Capture the cell that displays the provided text and extract its [X, Y] central coordinate. 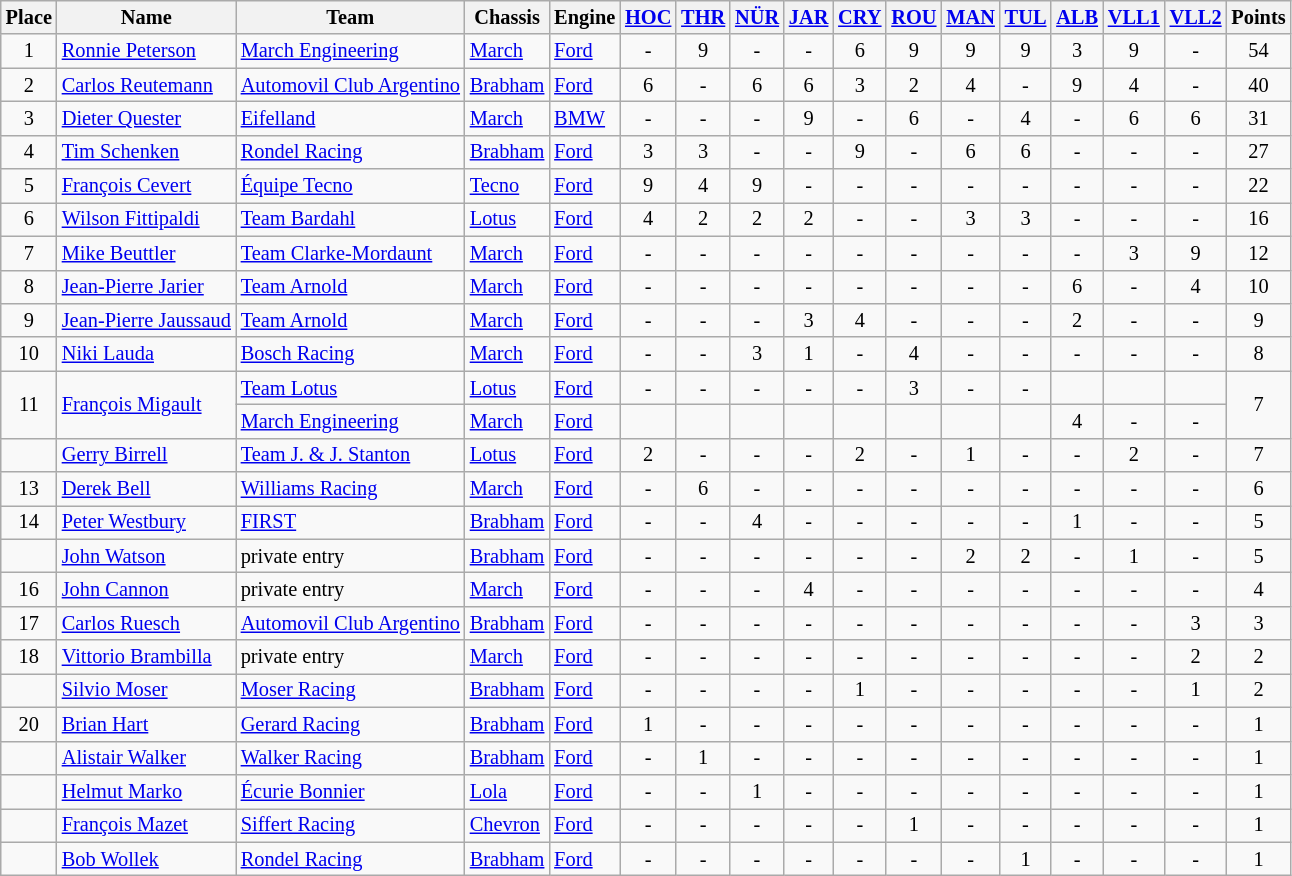
Mike Beuttler [146, 253]
BMW [584, 118]
Peter Westbury [146, 522]
CRY [860, 17]
ROU [914, 17]
31 [1258, 118]
Bosch Racing [350, 354]
Williams Racing [350, 489]
John Cannon [146, 589]
NÜR [757, 17]
Tecno [507, 186]
François Cevert [146, 186]
Eifelland [350, 118]
12 [1258, 253]
Alistair Walker [146, 758]
Dieter Quester [146, 118]
Silvio Moser [146, 690]
VLL1 [1134, 17]
ALB [1077, 17]
Engine [584, 17]
40 [1258, 85]
Tim Schenken [146, 152]
THR [703, 17]
Name [146, 17]
Team [350, 17]
17 [29, 623]
20 [29, 724]
Jean-Pierre Jarier [146, 287]
Team Lotus [350, 388]
Place [29, 17]
Team Clarke-Mordaunt [350, 253]
18 [29, 657]
14 [29, 522]
Walker Racing [350, 758]
Lola [507, 791]
Niki Lauda [146, 354]
François Migault [146, 404]
13 [29, 489]
Gerard Racing [350, 724]
John Watson [146, 556]
Team J. & J. Stanton [350, 455]
TUL [1026, 17]
MAN [970, 17]
Points [1258, 17]
Bob Wollek [146, 859]
27 [1258, 152]
Moser Racing [350, 690]
Helmut Marko [146, 791]
Derek Bell [146, 489]
Chevron [507, 825]
Vittorio Brambilla [146, 657]
Carlos Ruesch [146, 623]
François Mazet [146, 825]
Gerry Birrell [146, 455]
54 [1258, 51]
Wilson Fittipaldi [146, 219]
JAR [808, 17]
Équipe Tecno [350, 186]
Chassis [507, 17]
Siffert Racing [350, 825]
VLL2 [1196, 17]
HOC [648, 17]
Écurie Bonnier [350, 791]
Team Bardahl [350, 219]
FIRST [350, 522]
Jean-Pierre Jaussaud [146, 320]
22 [1258, 186]
11 [29, 404]
Carlos Reutemann [146, 85]
Brian Hart [146, 724]
Ronnie Peterson [146, 51]
